Extract the [x, y] coordinate from the center of the cell holding the provided text.  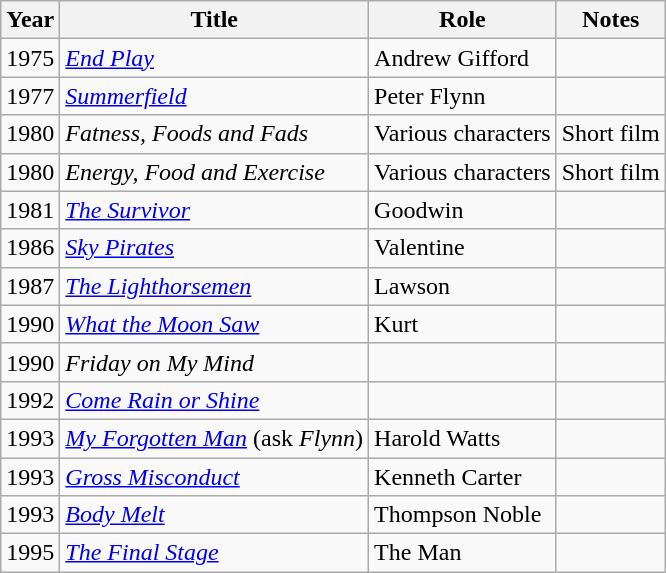
Body Melt [214, 515]
1992 [30, 400]
1995 [30, 553]
Lawson [463, 286]
1986 [30, 248]
My Forgotten Man (ask Flynn) [214, 438]
Fatness, Foods and Fads [214, 134]
Kurt [463, 324]
1977 [30, 96]
Andrew Gifford [463, 58]
Harold Watts [463, 438]
The Final Stage [214, 553]
Title [214, 20]
Goodwin [463, 210]
Year [30, 20]
Friday on My Mind [214, 362]
The Man [463, 553]
Role [463, 20]
Summerfield [214, 96]
Sky Pirates [214, 248]
Energy, Food and Exercise [214, 172]
Kenneth Carter [463, 477]
Come Rain or Shine [214, 400]
The Survivor [214, 210]
What the Moon Saw [214, 324]
1987 [30, 286]
Thompson Noble [463, 515]
End Play [214, 58]
Valentine [463, 248]
1975 [30, 58]
Peter Flynn [463, 96]
Notes [610, 20]
1981 [30, 210]
The Lighthorsemen [214, 286]
Gross Misconduct [214, 477]
